From the cell containing the given text, extract its center point as [X, Y] coordinate. 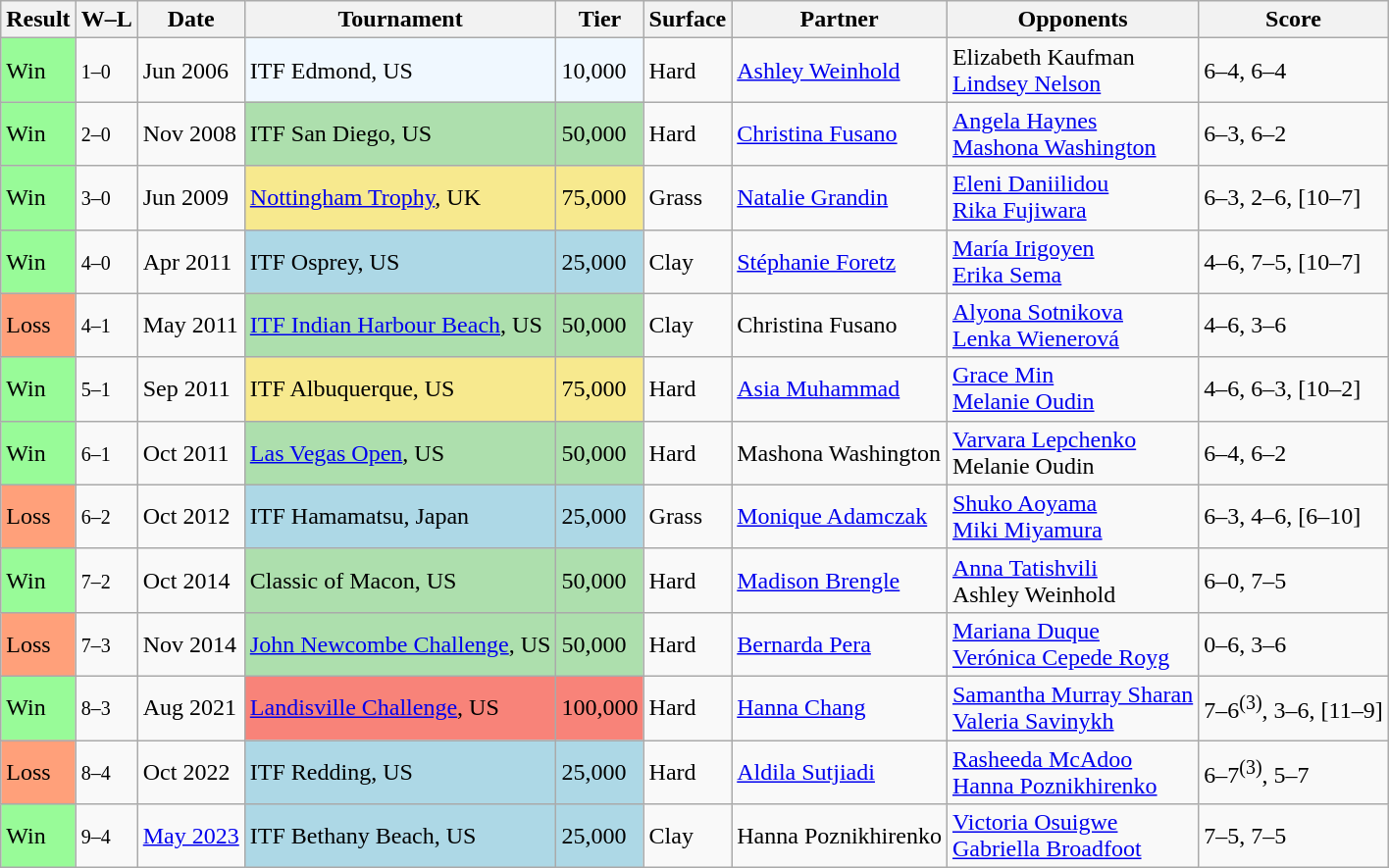
Jun 2009 [190, 198]
ITF Hamamatsu, Japan [400, 516]
May 2023 [190, 836]
Elizabeth Kaufman Lindsey Nelson [1072, 71]
6–1 [106, 453]
4–6, 3–6 [1293, 326]
Aug 2021 [190, 708]
Eleni Daniilidou Rika Fujiwara [1072, 198]
ITF Indian Harbour Beach, US [400, 326]
Oct 2011 [190, 453]
Mashona Washington [840, 453]
8–3 [106, 708]
Shuko Aoyama Miki Miyamura [1072, 516]
W–L [106, 20]
Aldila Sutjiadi [840, 771]
6–0, 7–5 [1293, 581]
Oct 2014 [190, 581]
Alyona Sotnikova Lenka Wienerová [1072, 326]
Partner [840, 20]
8–4 [106, 771]
Oct 2012 [190, 516]
6–4, 6–4 [1293, 71]
Las Vegas Open, US [400, 453]
ITF Bethany Beach, US [400, 836]
Grace Min Melanie Oudin [1072, 388]
Score [1293, 20]
6–3, 4–6, [6–10] [1293, 516]
6–3, 2–6, [10–7] [1293, 198]
Madison Brengle [840, 581]
6–4, 6–2 [1293, 453]
9–4 [106, 836]
Ashley Weinhold [840, 71]
Apr 2011 [190, 261]
ITF Redding, US [400, 771]
Natalie Grandin [840, 198]
Asia Muhammad [840, 388]
Opponents [1072, 20]
Monique Adamczak [840, 516]
Sep 2011 [190, 388]
Landisville Challenge, US [400, 708]
ITF Albuquerque, US [400, 388]
Tournament [400, 20]
Nov 2008 [190, 133]
Anna Tatishvili Ashley Weinhold [1072, 581]
Victoria Osuigwe Gabriella Broadfoot [1072, 836]
Angela Haynes Mashona Washington [1072, 133]
María Irigoyen Erika Sema [1072, 261]
Hanna Chang [840, 708]
Nottingham Trophy, UK [400, 198]
7–6(3), 3–6, [11–9] [1293, 708]
1–0 [106, 71]
May 2011 [190, 326]
ITF San Diego, US [400, 133]
3–0 [106, 198]
6–7(3), 5–7 [1293, 771]
7–3 [106, 643]
Samantha Murray Sharan Valeria Savinykh [1072, 708]
Surface [688, 20]
7–5, 7–5 [1293, 836]
Rasheeda McAdoo Hanna Poznikhirenko [1072, 771]
Mariana Duque Verónica Cepede Royg [1072, 643]
100,000 [600, 708]
Date [190, 20]
Nov 2014 [190, 643]
ITF Osprey, US [400, 261]
10,000 [600, 71]
6–2 [106, 516]
5–1 [106, 388]
Classic of Macon, US [400, 581]
Hanna Poznikhirenko [840, 836]
John Newcombe Challenge, US [400, 643]
7–2 [106, 581]
Varvara Lepchenko Melanie Oudin [1072, 453]
Bernarda Pera [840, 643]
Result [38, 20]
Tier [600, 20]
4–0 [106, 261]
ITF Edmond, US [400, 71]
6–3, 6–2 [1293, 133]
Jun 2006 [190, 71]
4–6, 7–5, [10–7] [1293, 261]
Stéphanie Foretz [840, 261]
4–1 [106, 326]
2–0 [106, 133]
4–6, 6–3, [10–2] [1293, 388]
0–6, 3–6 [1293, 643]
Oct 2022 [190, 771]
